Capture the cell that displays the provided text and extract its [X, Y] central coordinate. 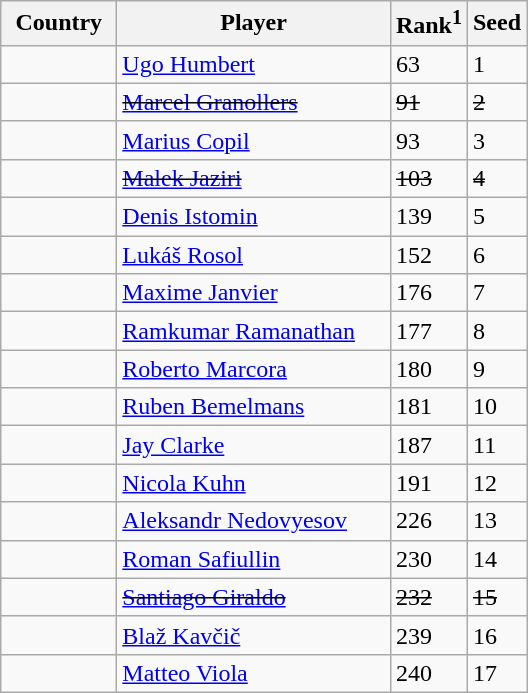
187 [428, 445]
Aleksandr Nedovyesov [254, 521]
63 [428, 64]
8 [496, 331]
9 [496, 369]
191 [428, 483]
2 [496, 102]
Roberto Marcora [254, 369]
Seed [496, 24]
10 [496, 407]
239 [428, 635]
Nicola Kuhn [254, 483]
Denis Istomin [254, 217]
103 [428, 178]
4 [496, 178]
Country [59, 24]
13 [496, 521]
226 [428, 521]
Marcel Granollers [254, 102]
176 [428, 293]
181 [428, 407]
232 [428, 597]
12 [496, 483]
Ruben Bemelmans [254, 407]
1 [496, 64]
6 [496, 255]
Malek Jaziri [254, 178]
Ugo Humbert [254, 64]
240 [428, 673]
Player [254, 24]
5 [496, 217]
17 [496, 673]
14 [496, 559]
177 [428, 331]
91 [428, 102]
Jay Clarke [254, 445]
180 [428, 369]
3 [496, 140]
139 [428, 217]
7 [496, 293]
230 [428, 559]
Santiago Giraldo [254, 597]
16 [496, 635]
93 [428, 140]
Blaž Kavčič [254, 635]
Rank1 [428, 24]
Matteo Viola [254, 673]
15 [496, 597]
152 [428, 255]
Maxime Janvier [254, 293]
Marius Copil [254, 140]
11 [496, 445]
Roman Safiullin [254, 559]
Lukáš Rosol [254, 255]
Ramkumar Ramanathan [254, 331]
